Return [x, y] of the center of cell containing provided text 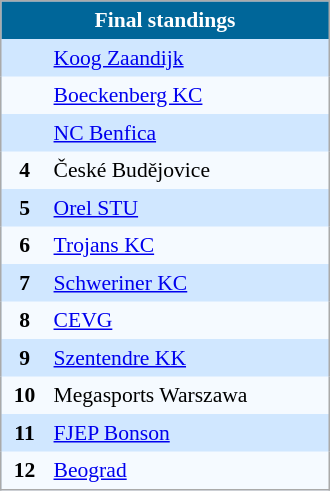
Schweriner KC [189, 283]
Beograd [189, 471]
7 [24, 283]
Boeckenberg KC [189, 95]
10 [24, 395]
6 [24, 245]
FJEP Bonson [189, 433]
NC Benfica [189, 133]
12 [24, 471]
9 [24, 358]
8 [24, 321]
Koog Zaandijk [189, 58]
Megasports Warszawa [189, 395]
Trojans KC [189, 245]
11 [24, 433]
Orel STU [189, 208]
4 [24, 171]
5 [24, 208]
CEVG [189, 321]
Final standings [165, 20]
Szentendre KK [189, 358]
České Budějovice [189, 171]
